Determine the (X, Y) coordinate at the center of the cell enclosing the given text.  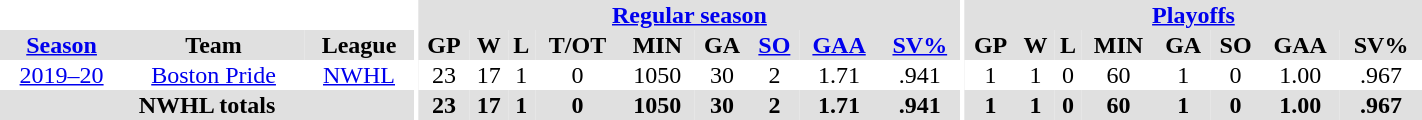
Boston Pride (214, 75)
2019–20 (62, 75)
Season (62, 45)
Playoffs (1194, 15)
League (359, 45)
T/OT (578, 45)
Regular season (689, 15)
Team (214, 45)
NWHL (359, 75)
NWHL totals (207, 105)
